Provide the (X, Y) coordinate of the cell's center where the given text is located.  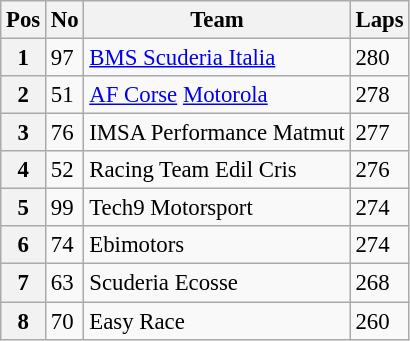
1 (24, 58)
Team (217, 20)
Laps (380, 20)
Easy Race (217, 321)
Ebimotors (217, 245)
IMSA Performance Matmut (217, 133)
74 (65, 245)
No (65, 20)
8 (24, 321)
5 (24, 208)
51 (65, 95)
AF Corse Motorola (217, 95)
276 (380, 170)
277 (380, 133)
260 (380, 321)
70 (65, 321)
97 (65, 58)
6 (24, 245)
7 (24, 283)
Scuderia Ecosse (217, 283)
278 (380, 95)
Pos (24, 20)
BMS Scuderia Italia (217, 58)
76 (65, 133)
4 (24, 170)
2 (24, 95)
3 (24, 133)
52 (65, 170)
63 (65, 283)
Tech9 Motorsport (217, 208)
280 (380, 58)
99 (65, 208)
Racing Team Edil Cris (217, 170)
268 (380, 283)
